Output the [X, Y] coordinate of the center of the cell containing the given text.  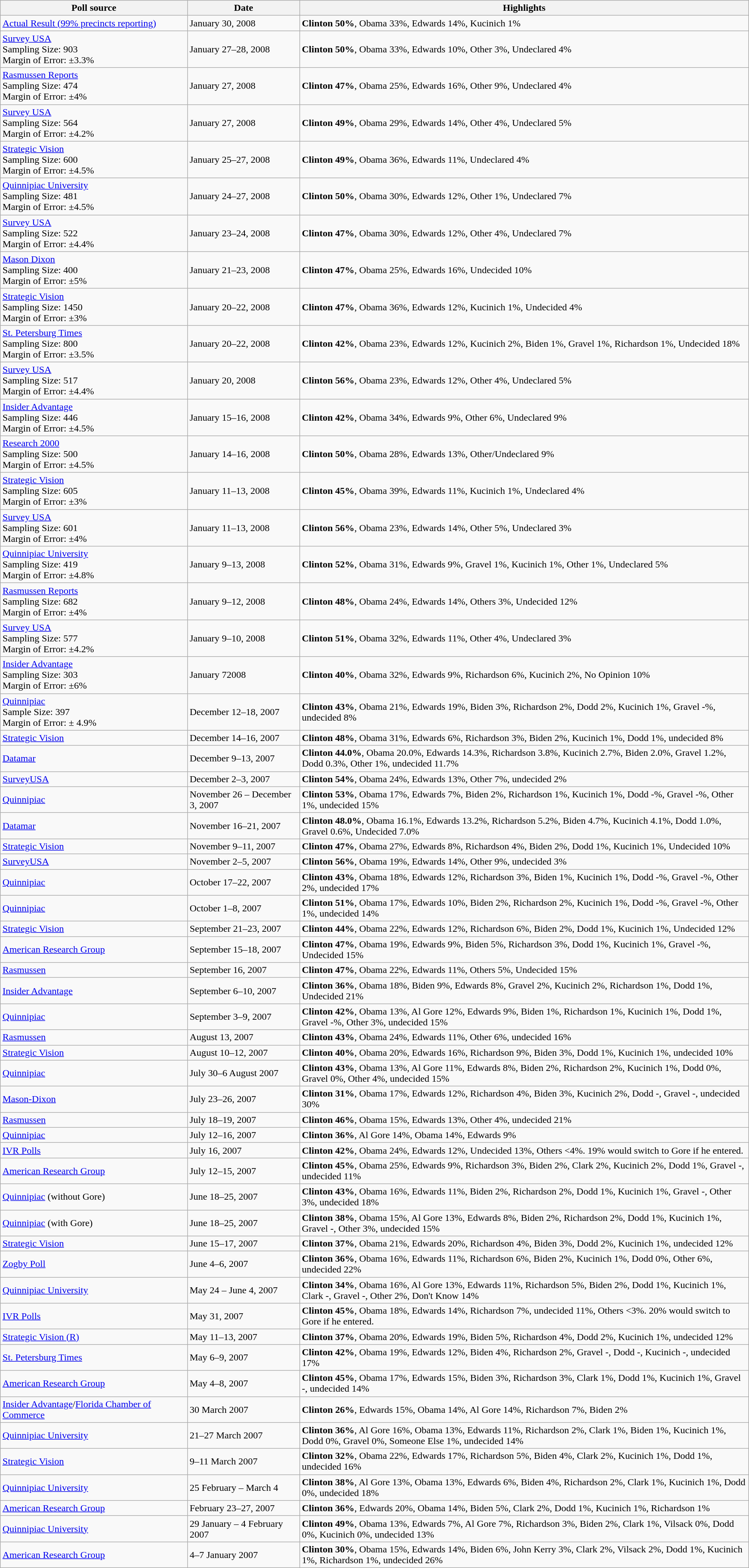
September 6–10, 2007 [243, 991]
Clinton 50%, Obama 33%, Edwards 10%, Other 3%, Undeclared 4% [524, 49]
Clinton 36%, Al Gore 16%, Obama 13%, Edwards 11%, Richardson 2%, Clark 1%, Biden 1%, Kucinich 1%, Dodd 0%, Gravel 0%, Someone Else 1%, undecided 14% [524, 1436]
November 16–21, 2007 [243, 825]
4–7 January 2007 [243, 1555]
Clinton 42%, Obama 13%, Al Gore 12%, Edwards 9%, Biden 1%, Richardson 1%, Kucinich 1%, Dodd 1%, Gravel -%, Other 3%, undecided 15% [524, 1017]
November 9–11, 2007 [243, 846]
Clinton 48.0%, Obama 16.1%, Edwards 13.2%, Richardson 5.2%, Biden 4.7%, Kucinich 4.1%, Dodd 1.0%, Gravel 0.6%, Undecided 7.0% [524, 825]
Insider Advantage [94, 991]
Quinnipiac (without Gore) [94, 1196]
Clinton 34%, Obama 16%, Al Gore 13%, Edwards 11%, Richardson 5%, Biden 2%, Dodd 1%, Kucinich 1%, Clark -, Gravel -, Other 2%, Don't Know 14% [524, 1290]
September 21–23, 2007 [243, 929]
July 16, 2007 [243, 1150]
Clinton 42%, Obama 34%, Edwards 9%, Other 6%, Undeclared 9% [524, 417]
Clinton 38%, Al Gore 13%, Obama 13%, Edwards 6%, Biden 4%, Richardson 2%, Clark 1%, Kucinich 1%, Dodd 0%, undecided 18% [524, 1488]
May 6–9, 2007 [243, 1357]
Clinton 47%, Obama 30%, Edwards 12%, Other 4%, Undeclared 7% [524, 233]
January 15–16, 2008 [243, 417]
Clinton 47%, Obama 25%, Edwards 16%, Undecided 10% [524, 270]
Clinton 43%, Obama 24%, Edwards 11%, Other 6%, undecided 16% [524, 1037]
25 February – March 4 [243, 1488]
Clinton 43%, Obama 21%, Edwards 19%, Biden 3%, Richardson 2%, Dodd 2%, Kucinich 1%, Gravel -%, undecided 8% [524, 712]
Survey USASampling Size: 601 Margin of Error: ±4% [94, 528]
December 2–3, 2007 [243, 779]
Strategic VisionSampling Size: 1450 Margin of Error: ±3% [94, 307]
December 12–18, 2007 [243, 712]
Clinton 45%, Obama 17%, Edwards 15%, Biden 3%, Richardson 3%, Clark 1%, Dodd 1%, Kucinich 1%, Gravel -, undecided 14% [524, 1384]
December 9–13, 2007 [243, 758]
Clinton 48%, Obama 24%, Edwards 14%, Others 3%, Undecided 12% [524, 601]
December 14–16, 2007 [243, 738]
Clinton 45%, Obama 39%, Edwards 11%, Kucinich 1%, Undeclared 4% [524, 491]
Mason-Dixon [94, 1099]
Clinton 37%, Obama 21%, Edwards 20%, Richardson 4%, Biden 3%, Dodd 2%, Kucinich 1%, undecided 12% [524, 1244]
January 9–12, 2008 [243, 601]
Clinton 26%, Edwards 15%, Obama 14%, Al Gore 14%, Richardson 7%, Biden 2% [524, 1409]
July 12–15, 2007 [243, 1171]
Clinton 31%, Obama 17%, Edwards 12%, Richardson 4%, Biden 3%, Kucinich 2%, Dodd -, Gravel -, undecided 30% [524, 1099]
QuinnipiacSample Size: 397 Margin of Error: ± 4.9% [94, 712]
Clinton 51%, Obama 32%, Edwards 11%, Other 4%, Undeclared 3% [524, 638]
Clinton 48%, Obama 31%, Edwards 6%, Richardson 3%, Biden 2%, Kucinich 1%, Dodd 1%, undecided 8% [524, 738]
November 2–5, 2007 [243, 861]
January 21–23, 2008 [243, 270]
Date [243, 8]
Clinton 30%, Obama 15%, Edwards 14%, Biden 6%, John Kerry 3%, Clark 2%, Vilsack 2%, Dodd 1%, Kucinich 1%, Richardson 1%, undecided 26% [524, 1555]
Clinton 43%, Obama 13%, Al Gore 11%, Edwards 8%, Biden 2%, Richardson 2%, Kucinich 1%, Dodd 0%, Gravel 0%, Other 4%, undecided 15% [524, 1073]
Clinton 52%, Obama 31%, Edwards 9%, Gravel 1%, Kucinich 1%, Other 1%, Undeclared 5% [524, 565]
January 24–27, 2008 [243, 196]
Clinton 36%, Edwards 20%, Obama 14%, Biden 5%, Clark 2%, Dodd 1%, Kucinich 1%, Richardson 1% [524, 1508]
Mason DixonSampling Size: 400 Margin of Error: ±5% [94, 270]
September 16, 2007 [243, 970]
Clinton 47%, Obama 25%, Edwards 16%, Other 9%, Undeclared 4% [524, 86]
January 14–16, 2008 [243, 454]
June 15–17, 2007 [243, 1244]
Clinton 56%, Obama 19%, Edwards 14%, Other 9%, undecided 3% [524, 861]
Poll source [94, 8]
January 30, 2008 [243, 23]
Insider AdvantageSampling Size: 303 Margin of Error: ±6% [94, 675]
Clinton 47%, Obama 22%, Edwards 11%, Others 5%, Undecided 15% [524, 970]
June 4–6, 2007 [243, 1264]
Clinton 46%, Obama 15%, Edwards 13%, Other 4%, undecided 21% [524, 1120]
Clinton 47%, Obama 19%, Edwards 9%, Biden 5%, Richardson 3%, Dodd 1%, Kucinich 1%, Gravel -%, Undecided 15% [524, 949]
Survey USASampling Size: 564 Margin of Error: ±4.2% [94, 123]
Clinton 43%, Obama 16%, Edwards 11%, Biden 2%, Richardson 2%, Dodd 1%, Kucinich 1%, Gravel -, Other 3%, undecided 18% [524, 1196]
29 January – 4 February 2007 [243, 1528]
January 27–28, 2008 [243, 49]
July 23–26, 2007 [243, 1099]
Clinton 37%, Obama 20%, Edwards 19%, Biden 5%, Richardson 4%, Dodd 2%, Kucinich 1%, undecided 12% [524, 1337]
Clinton 51%, Obama 17%, Edwards 10%, Biden 2%, Richardson 2%, Kucinich 1%, Dodd -%, Gravel -%, Other 1%, undecided 14% [524, 909]
Quinnipiac UniversitySampling Size: 481 Margin of Error: ±4.5% [94, 196]
Clinton 47%, Obama 36%, Edwards 12%, Kucinich 1%, Undecided 4% [524, 307]
St. Petersburg TimesSampling Size: 800 Margin of Error: ±3.5% [94, 344]
Clinton 36%, Obama 18%, Biden 9%, Edwards 8%, Gravel 2%, Kucinich 2%, Richardson 1%, Dodd 1%, Undecided 21% [524, 991]
Strategic VisionSampling Size: 605 Margin of Error: ±3% [94, 491]
Clinton 45%, Obama 25%, Edwards 9%, Richardson 3%, Biden 2%, Clark 2%, Kucinich 2%, Dodd 1%, Gravel -, undecided 11% [524, 1171]
May 4–8, 2007 [243, 1384]
Quinnipiac (with Gore) [94, 1223]
Clinton 36%, Obama 16%, Edwards 11%, Richardson 6%, Biden 2%, Kucinich 1%, Dodd 0%, Other 6%, undecided 22% [524, 1264]
Clinton 42%, Obama 23%, Edwards 12%, Kucinich 2%, Biden 1%, Gravel 1%, Richardson 1%, Undecided 18% [524, 344]
Clinton 45%, Obama 18%, Edwards 14%, Richardson 7%, undecided 11%, Others <3%. 20% would switch to Gore if he entered. [524, 1316]
May 24 – June 4, 2007 [243, 1290]
May 11–13, 2007 [243, 1337]
St. Petersburg Times [94, 1357]
30 March 2007 [243, 1409]
October 1–8, 2007 [243, 909]
Clinton 54%, Obama 24%, Edwards 13%, Other 7%, undecided 2% [524, 779]
Research 2000Sampling Size: 500 Margin of Error: ±4.5% [94, 454]
August 10–12, 2007 [243, 1053]
Survey USASampling Size: 522 Margin of Error: ±4.4% [94, 233]
January 23–24, 2008 [243, 233]
Actual Result (99% precincts reporting) [94, 23]
Insider AdvantageSampling Size: 446 Margin of Error: ±4.5% [94, 417]
Clinton 50%, Obama 30%, Edwards 12%, Other 1%, Undeclared 7% [524, 196]
Clinton 49%, Obama 36%, Edwards 11%, Undeclared 4% [524, 160]
Clinton 32%, Obama 22%, Edwards 17%, Richardson 5%, Biden 4%, Clark 2%, Kucinich 1%, Dodd 1%, undecided 16% [524, 1461]
October 17–22, 2007 [243, 882]
Strategic Vision (R) [94, 1337]
9–11 March 2007 [243, 1461]
Clinton 49%, Obama 29%, Edwards 14%, Other 4%, Undeclared 5% [524, 123]
Clinton 53%, Obama 17%, Edwards 7%, Biden 2%, Richardson 1%, Kucinich 1%, Dodd -%, Gravel -%, Other 1%, undecided 15% [524, 800]
Strategic VisionSampling Size: 600 Margin of Error: ±4.5% [94, 160]
Survey USASampling Size: 903 Margin of Error: ±3.3% [94, 49]
Clinton 42%, Obama 24%, Edwards 12%, Undecided 13%, Others <4%. 19% would switch to Gore if he entered. [524, 1150]
Rasmussen ReportsSampling Size: 474 Margin of Error: ±4% [94, 86]
Survey USASampling Size: 577 Margin of Error: ±4.2% [94, 638]
Clinton 44%, Obama 22%, Edwards 12%, Richardson 6%, Biden 2%, Dodd 1%, Kucinich 1%, Undecided 12% [524, 929]
Clinton 36%, Al Gore 14%, Obama 14%, Edwards 9% [524, 1135]
Clinton 38%, Obama 15%, Al Gore 13%, Edwards 8%, Biden 2%, Richardson 2%, Dodd 1%, Kucinich 1%, Gravel -, Other 3%, undecided 15% [524, 1223]
January 9–13, 2008 [243, 565]
Clinton 56%, Obama 23%, Edwards 12%, Other 4%, Undeclared 5% [524, 380]
November 26 – December 3, 2007 [243, 800]
January 20, 2008 [243, 380]
Clinton 40%, Obama 32%, Edwards 9%, Richardson 6%, Kucinich 2%, No Opinion 10% [524, 675]
August 13, 2007 [243, 1037]
Zogby Poll [94, 1264]
January 72008 [243, 675]
July 12–16, 2007 [243, 1135]
Clinton 43%, Obama 18%, Edwards 12%, Richardson 3%, Biden 1%, Kucinich 1%, Dodd -%, Gravel -%, Other 2%, undecided 17% [524, 882]
Insider Advantage/Florida Chamber of Commerce [94, 1409]
January 25–27, 2008 [243, 160]
Clinton 44.0%, Obama 20.0%, Edwards 14.3%, Richardson 3.8%, Kucinich 2.7%, Biden 2.0%, Gravel 1.2%, Dodd 0.3%, Other 1%, undecided 11.7% [524, 758]
Highlights [524, 8]
Clinton 40%, Obama 20%, Edwards 16%, Richardson 9%, Biden 3%, Dodd 1%, Kucinich 1%, undecided 10% [524, 1053]
September 3–9, 2007 [243, 1017]
Quinnipiac UniversitySampling Size: 419 Margin of Error: ±4.8% [94, 565]
February 23–27, 2007 [243, 1508]
Rasmussen ReportsSampling Size: 682 Margin of Error: ±4% [94, 601]
Clinton 50%, Obama 28%, Edwards 13%, Other/Undeclared 9% [524, 454]
Clinton 56%, Obama 23%, Edwards 14%, Other 5%, Undeclared 3% [524, 528]
September 15–18, 2007 [243, 949]
May 31, 2007 [243, 1316]
July 18–19, 2007 [243, 1120]
January 9–10, 2008 [243, 638]
Clinton 50%, Obama 33%, Edwards 14%, Kucinich 1% [524, 23]
Clinton 42%, Obama 19%, Edwards 12%, Biden 4%, Richardson 2%, Gravel -, Dodd -, Kucinich -, undecided 17% [524, 1357]
July 30–6 August 2007 [243, 1073]
21–27 March 2007 [243, 1436]
Clinton 49%, Obama 13%, Edwards 7%, Al Gore 7%, Richardson 3%, Biden 2%, Clark 1%, Vilsack 0%, Dodd 0%, Kucinich 0%, undecided 13% [524, 1528]
Survey USASampling Size: 517 Margin of Error: ±4.4% [94, 380]
Clinton 47%, Obama 27%, Edwards 8%, Richardson 4%, Biden 2%, Dodd 1%, Kucinich 1%, Undecided 10% [524, 846]
